From the cell containing the given text, extract its center point as (X, Y) coordinate. 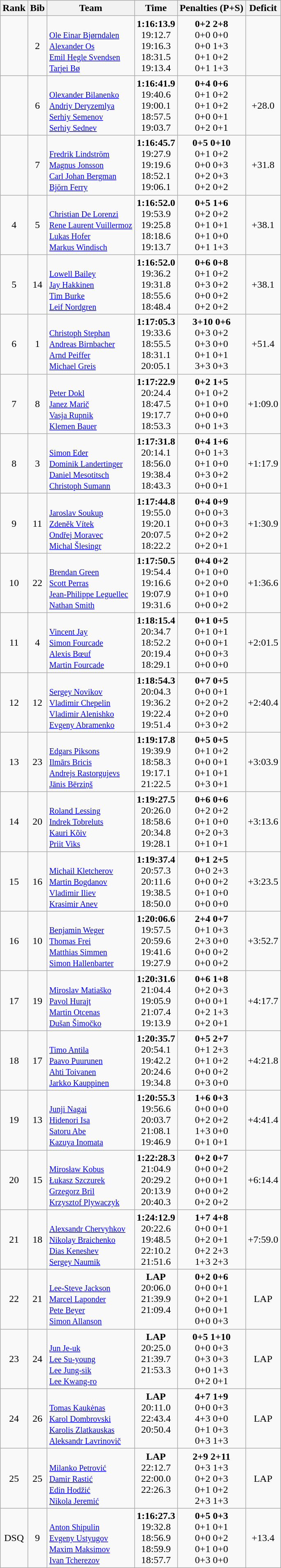
1:16:52.019:36.219:31.818:55.618:48.4 (156, 284)
Michail KletcherovMartin BogdanovVladimir IlievKrasimir Anev (91, 881)
1:16:45.719:27.919:19.618:52.119:06.1 (156, 165)
Rank (14, 8)
Deficit (263, 8)
Sergey NovikovVladimir ChepelinVladimir AlenishkoEvgeny Abramenko (91, 702)
Roland LessingIndrek TobrelutsKauri KõivPriit Viks (91, 822)
1:17:05.319:33.618:55.518:31.120:05.1 (156, 344)
LAP 20:11.022:43.420:50.4 (156, 1418)
+3:13.6 (263, 822)
+13.4 (263, 1538)
Lowell BaileyJay HakkinenTim BurkeLeif Nordgren (91, 284)
Peter DoklJanez MaričVasja RupnikKlemen Bauer (91, 404)
0+6 0+8 0+1 0+2 0+3 0+2 0+0 0+2 0+2 0+2 (212, 284)
+3:52.7 (263, 941)
1:16:52.019:53.919:25.818:18.619:13.7 (156, 225)
1:20:31.621:04.419:05.921:07.419:13.9 (156, 1001)
1:17:22.920:24.418:47.519:17.718:53.3 (156, 404)
0+5 1+10 0+0 0+3 0+3 0+3 0+0 1+3 0+2 0+1 (212, 1359)
1:16:27.319:32.818:56.918:59.918:57.7 (156, 1538)
+3:03.9 (263, 762)
Bib (38, 8)
Simon EderDominik LandertingerDaniel MesotitschChristoph Sumann (91, 463)
0+1 0+5 0+1 0+1 0+0 0+1 0+0 0+3 0+0 0+0 (212, 642)
1:16:13.919:12.719:16.318:31.519:13.4 (156, 46)
1:17:44.819:55.019:20.120:07.518:22.2 (156, 523)
3 (38, 463)
Ole Einar BjørndalenAlexander OsEmil Hegle SvendsenTarjei Bø (91, 46)
LAP 22:12.722:00.022:26.3 (156, 1478)
Timo AntilaPaavo PuurunenAhti ToivanenJarkko Kauppinen (91, 1060)
0+5 1+6 0+2 0+2 0+1 0+1 0+1 0+0 0+1 1+3 (212, 225)
Team (91, 8)
Lee-Steve JacksonMarcel LaponderPete BeyerSimon Allanson (91, 1299)
1+6 0+3 0+0 0+0 0+2 0+2 1+3 0+0 0+1 0+1 (212, 1120)
1 (38, 344)
1+7 4+8 0+0 0+1 0+2 0+1 0+2 2+3 1+3 2+3 (212, 1239)
0+6 0+6 0+2 0+2 0+1 0+0 0+2 0+3 0+1 0+1 (212, 822)
Jun Je-ukLee Su-youngLee Jung-sikLee Kwang-ro (91, 1359)
Olexander BilanenkoAndriy DeryzemlyaSerhiy SemenovSerhiy Sednev (91, 105)
Miroslav MatiaškoPavol HurajtMartin OtcenasDušan Šimočko (91, 1001)
Mirosław KobusŁukasz SzczurekGrzegorz BrilKrzysztof Plywaczyk (91, 1180)
LAP 20:06.021:39.921:09.4 (156, 1299)
1:19:27.5 20:26.018:58.620:34.819:28.1 (156, 822)
1:18:54.320:04.319:36.219:22.419:51.4 (156, 702)
Fredrik LindströmMagnus JonssonCarl Johan BergmanBjörn Ferry (91, 165)
2+9 2+11 0+3 1+3 0+2 0+3 0+1 0+2 2+3 1+3 (212, 1478)
0+4 0+2 0+1 0+0 0+2 0+0 0+1 0+0 0+0 0+2 (212, 583)
2 (38, 46)
Brendan GreenScott PerrasJean-Philippe LeguellecNathan Smith (91, 583)
26 (38, 1418)
+4:41.4 (263, 1120)
Edgars PiksonsIlmārs BricisAndrejs RastorgujevsJānis Bērziņš (91, 762)
0+1 2+5 0+0 2+3 0+0 0+2 0+1 0+0 0+0 0+0 (212, 881)
1:16:41.919:40.619:00.118:57.519:03.7 (156, 105)
Vincent JaySimon FourcadeAlexis BœufMartin Fourcade (91, 642)
0+4 0+9 0+0 0+3 0+0 0+3 0+2 0+2 0+2 0+1 (212, 523)
Junji NagaiHidenori IsaSatoru AbeKazuya Inomata (91, 1120)
Tomas KaukėnasKarol DombrovskiKarolis ZlatkauskasAleksandr Lavrinovič (91, 1418)
+1:30.9 (263, 523)
1:20:35.720:54.119:42.220:24.619:34.8 (156, 1060)
Penalties (P+S) (212, 8)
1:20:55.319:56.620:03.721:08.119:46.9 (156, 1120)
+31.8 (263, 165)
1:24:12.920:22.619:48.522:10.221:51.6 (156, 1239)
0+4 0+6 0+1 0+2 0+1 0+2 0+0 0+1 0+2 0+1 (212, 105)
Anton ShipulinEvgeny UstyugovMaxim MaksimovIvan Tcherezov (91, 1538)
1:18:15.4 20:34.718:52.220:19.418:29.1 (156, 642)
1:17:50.519:54.419:16.619:07.919:31.6 (156, 583)
+2:01.5 (263, 642)
0+2 0+6 0+0 0+1 0+2 0+1 0+0 0+1 0+0 0+3 (212, 1299)
Time (156, 8)
+7:59.0 (263, 1239)
+3:23.5 (263, 881)
+28.0 (263, 105)
DSQ (14, 1538)
+4:21.8 (263, 1060)
Jaroslav SoukupZdeněk VítekOndřej MoravecMichal Šlesingr (91, 523)
Alexsandr ChervyhkovNikolay BraichenkoDias KeneshevSergey Naumik (91, 1239)
+1:36.6 (263, 583)
4+7 1+9 0+0 0+3 4+3 0+0 0+1 0+3 0+3 1+3 (212, 1418)
0+2 1+5 0+1 0+2 0+1 0+0 0+0 0+0 0+0 1+3 (212, 404)
0+6 1+8 0+2 0+3 0+0 0+1 0+2 1+3 0+2 0+1 (212, 1001)
+51.4 (263, 344)
0+5 0+5 0+1 0+2 0+0 0+1 0+1 0+1 0+3 0+1 (212, 762)
1:20:06.6 19:57.520:59.619:41.619:27.9 (156, 941)
1:19:37.420:57.320:11.619:38.518:50.0 (156, 881)
Milanko PetrovićDamir RastićEdin HodžićNikola Jeremić (91, 1478)
0+2 0+7 0+0 0+2 0+0 0+1 0+0 0+2 0+2 0+2 (212, 1180)
Benjamin WegerThomas FreiMatthias SimmenSimon Hallenbarter (91, 941)
0+5 2+7 0+1 2+3 0+1 0+2 0+0 0+2 0+3 0+0 (212, 1060)
+6:14.4 (263, 1180)
1:17:31.820:14.118:56.019:38.418:43.3 (156, 463)
+2:40.4 (263, 702)
+1:17.9 (263, 463)
LAP 20:25.021:39.721:53.3 (156, 1359)
1:22:28.321:04.920:29.220:13.920:40.3 (156, 1180)
0+2 2+8 0+0 0+0 0+0 1+3 0+1 0+2 0+1 1+3 (212, 46)
0+7 0+5 0+0 0+1 0+2 0+2 0+2 0+0 0+3 0+2 (212, 702)
3+10 0+6 0+3 0+2 0+3 0+0 0+1 0+1 3+3 0+3 (212, 344)
Christoph StephanAndreas BirnbacherArnd PeifferMichael Greis (91, 344)
+4:17.7 (263, 1001)
0+5 0+3 0+1 0+1 0+0 0+2 0+1 0+0 0+3 0+0 (212, 1538)
2+4 0+7 0+1 0+3 2+3 0+0 0+0 0+2 0+0 0+2 (212, 941)
0+4 1+6 0+0 1+3 0+1 0+0 0+3 0+2 0+0 0+1 (212, 463)
Christian De LorenziRene Laurent VuillermozLukas HoferMarkus Windisch (91, 225)
0+5 0+10 0+1 0+2 0+0 0+3 0+2 0+3 0+2 0+2 (212, 165)
1:19:17.819:39.918:58.319:17.121:22.5 (156, 762)
+1:09.0 (263, 404)
